Find where the given text appears and provide that cell's center as [x, y] coordinate. 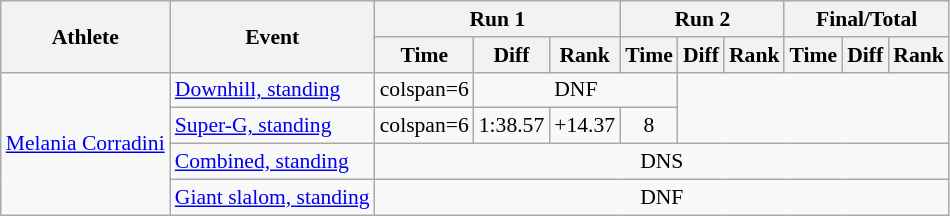
Giant slalom, standing [272, 197]
Event [272, 36]
Combined, standing [272, 162]
8 [649, 126]
Final/Total [866, 19]
Downhill, standing [272, 90]
Super-G, standing [272, 126]
DNS [662, 162]
Athlete [86, 36]
1:38.57 [512, 126]
+14.37 [584, 126]
Run 2 [702, 19]
Melania Corradini [86, 143]
Run 1 [498, 19]
